Search for the cell housing the specified text and yield its (x, y) center coordinate. 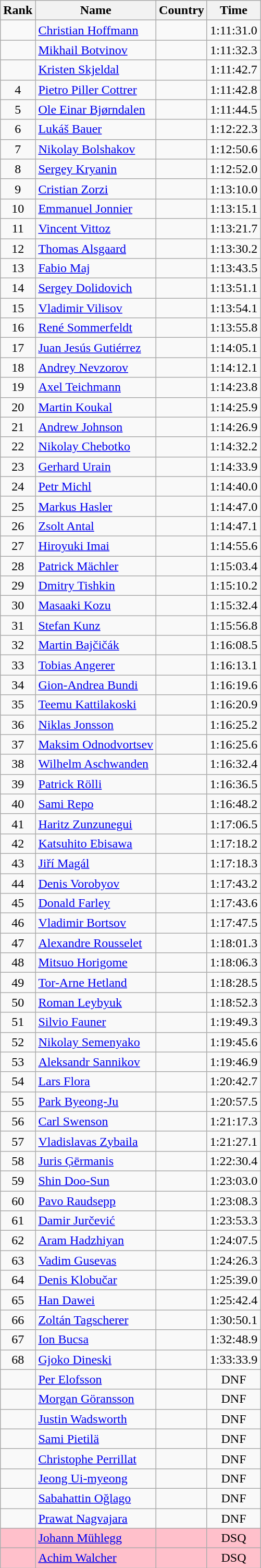
Nikolay Semenyako (96, 1042)
47 (18, 943)
1:17:18.3 (233, 863)
1:16:36.5 (233, 784)
1:13:30.2 (233, 249)
16 (18, 328)
Han Dawei (96, 1300)
Cristian Zorzi (96, 189)
1:14:40.0 (233, 486)
Martin Koukal (96, 407)
1:14:23.8 (233, 387)
23 (18, 467)
62 (18, 1241)
28 (18, 566)
22 (18, 447)
Kristen Skjeldal (96, 70)
67 (18, 1340)
Sami Pietilä (96, 1439)
Zsolt Antal (96, 526)
1:15:32.4 (233, 606)
1:17:18.2 (233, 843)
65 (18, 1300)
Teemu Kattilakoski (96, 705)
1:16:08.5 (233, 645)
1:25:42.4 (233, 1300)
59 (18, 1181)
Denis Vorobyov (96, 884)
Achim Walcher (96, 1558)
1:11:42.8 (233, 90)
1:13:15.1 (233, 209)
43 (18, 863)
Christian Hoffmann (96, 30)
Ion Bucsa (96, 1340)
1:17:06.5 (233, 824)
52 (18, 1042)
Gjoko Dineski (96, 1359)
Rank (18, 10)
15 (18, 308)
1:11:32.3 (233, 50)
60 (18, 1200)
1:14:26.9 (233, 427)
1:13:51.1 (233, 288)
1:12:50.6 (233, 149)
Jeong Ui-myeong (96, 1478)
1:14:47.0 (233, 506)
Justin Wadsworth (96, 1419)
Time (233, 10)
1:23:03.0 (233, 1181)
Andrew Johnson (96, 427)
66 (18, 1320)
1:16:20.9 (233, 705)
Lukáš Bauer (96, 129)
44 (18, 884)
1:11:44.5 (233, 109)
Fabio Maj (96, 268)
8 (18, 169)
31 (18, 626)
56 (18, 1121)
35 (18, 705)
1:16:25.6 (233, 744)
Zoltán Tagscherer (96, 1320)
14 (18, 288)
1:16:25.2 (233, 725)
Vincent Vittoz (96, 228)
Johann Mühlegg (96, 1538)
Vladimir Bortsov (96, 923)
1:16:13.1 (233, 665)
Masaaki Kozu (96, 606)
4 (18, 90)
1:24:26.3 (233, 1260)
Patrick Mächler (96, 566)
39 (18, 784)
1:14:12.1 (233, 367)
1:12:22.3 (233, 129)
26 (18, 526)
1:21:17.3 (233, 1121)
1:11:31.0 (233, 30)
1:33:33.9 (233, 1359)
40 (18, 804)
Markus Hasler (96, 506)
68 (18, 1359)
1:24:07.5 (233, 1241)
1:18:52.3 (233, 1002)
25 (18, 506)
Wilhelm Aschwanden (96, 764)
Silvio Fauner (96, 1022)
Vladimir Vilisov (96, 308)
7 (18, 149)
1:19:46.9 (233, 1062)
32 (18, 645)
Alexandre Rousselet (96, 943)
Axel Teichmann (96, 387)
Tor-Arne Hetland (96, 983)
9 (18, 189)
Hiroyuki Imai (96, 546)
1:15:56.8 (233, 626)
38 (18, 764)
Niklas Jonsson (96, 725)
1:32:48.9 (233, 1340)
50 (18, 1002)
1:25:39.0 (233, 1280)
Carl Swenson (96, 1121)
1:21:27.1 (233, 1141)
13 (18, 268)
1:17:43.2 (233, 884)
Christophe Perrillat (96, 1459)
27 (18, 546)
Country (182, 10)
Martin Bajčičák (96, 645)
61 (18, 1221)
Tobias Angerer (96, 665)
19 (18, 387)
58 (18, 1161)
1:23:53.3 (233, 1221)
Andrey Nevzorov (96, 367)
1:14:55.6 (233, 546)
1:18:01.3 (233, 943)
41 (18, 824)
Haritz Zunzunegui (96, 824)
Nikolay Chebotko (96, 447)
1:12:52.0 (233, 169)
1:13:55.8 (233, 328)
1:18:06.3 (233, 963)
1:13:10.0 (233, 189)
Gion-Andrea Bundi (96, 685)
Dmitry Tishkin (96, 586)
1:14:25.9 (233, 407)
Morgan Göransson (96, 1399)
Thomas Alsgaard (96, 249)
21 (18, 427)
1:30:50.1 (233, 1320)
64 (18, 1280)
Sami Repo (96, 804)
48 (18, 963)
1:13:54.1 (233, 308)
53 (18, 1062)
29 (18, 586)
12 (18, 249)
Per Elofsson (96, 1379)
1:16:32.4 (233, 764)
Sergey Kryanin (96, 169)
45 (18, 903)
6 (18, 129)
51 (18, 1022)
33 (18, 665)
Katsuhito Ebisawa (96, 843)
Juan Jesús Gutiérrez (96, 348)
1:14:32.2 (233, 447)
54 (18, 1082)
Gerhard Urain (96, 467)
Patrick Rölli (96, 784)
1:11:42.7 (233, 70)
Aram Hadzhiyan (96, 1241)
Sabahattin Oğlago (96, 1498)
55 (18, 1101)
17 (18, 348)
63 (18, 1260)
1:23:08.3 (233, 1200)
René Sommerfeldt (96, 328)
1:17:43.6 (233, 903)
Nikolay Bolshakov (96, 149)
Mitsuo Horigome (96, 963)
1:14:47.1 (233, 526)
1:19:49.3 (233, 1022)
30 (18, 606)
49 (18, 983)
Maksim Odnodvortsev (96, 744)
Damir Jurčević (96, 1221)
5 (18, 109)
Prawat Nagvajara (96, 1518)
1:13:21.7 (233, 228)
18 (18, 367)
Lars Flora (96, 1082)
Ole Einar Bjørndalen (96, 109)
1:17:47.5 (233, 923)
Vadim Gusevas (96, 1260)
36 (18, 725)
Name (96, 10)
Park Byeong-Ju (96, 1101)
24 (18, 486)
1:15:03.4 (233, 566)
37 (18, 744)
Mikhail Botvinov (96, 50)
10 (18, 209)
46 (18, 923)
1:16:19.6 (233, 685)
Jiří Magál (96, 863)
1:20:42.7 (233, 1082)
Stefan Kunz (96, 626)
1:22:30.4 (233, 1161)
1:19:45.6 (233, 1042)
57 (18, 1141)
20 (18, 407)
Vladislavas Zybaila (96, 1141)
1:14:33.9 (233, 467)
42 (18, 843)
Pavo Raudsepp (96, 1200)
11 (18, 228)
1:14:05.1 (233, 348)
Petr Michl (96, 486)
1:13:43.5 (233, 268)
Roman Leybyuk (96, 1002)
1:15:10.2 (233, 586)
Denis Klobučar (96, 1280)
Donald Farley (96, 903)
34 (18, 685)
Shin Doo-Sun (96, 1181)
Pietro Piller Cottrer (96, 90)
1:18:28.5 (233, 983)
Juris Ģērmanis (96, 1161)
1:20:57.5 (233, 1101)
Aleksandr Sannikov (96, 1062)
1:16:48.2 (233, 804)
Emmanuel Jonnier (96, 209)
Sergey Dolidovich (96, 288)
